Scan for the cell matching the given text and deliver its [x, y] coordinate at center. 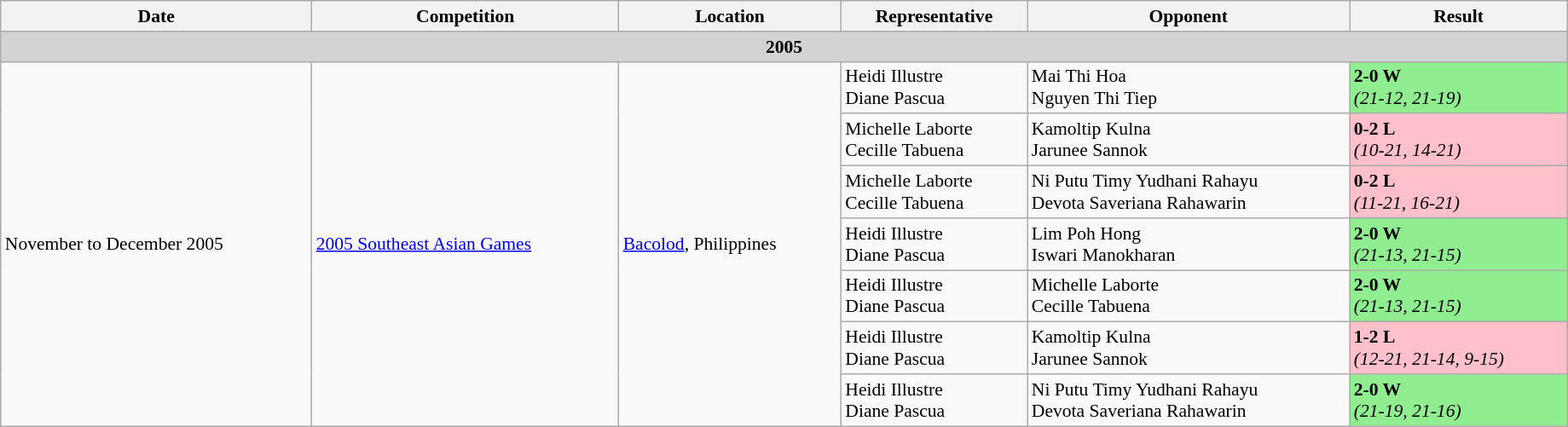
Result [1459, 16]
0-2 L (10-21, 14-21) [1459, 140]
2-0 W (21-19, 21-16) [1459, 401]
2-0 W (21-12, 21-19) [1459, 87]
2005 [784, 47]
Lim Poh Hong Iswari Manokharan [1189, 244]
0-2 L (11-21, 16-21) [1459, 193]
November to December 2005 [157, 244]
Mai Thi Hoa Nguyen Thi Tiep [1189, 87]
Location [730, 16]
Date [157, 16]
1-2 L (12-21, 21-14, 9-15) [1459, 348]
Bacolod, Philippines [730, 244]
Opponent [1189, 16]
Competition [466, 16]
2005 Southeast Asian Games [466, 244]
Representative [934, 16]
